Search for the cell housing the specified text and yield its (x, y) center coordinate. 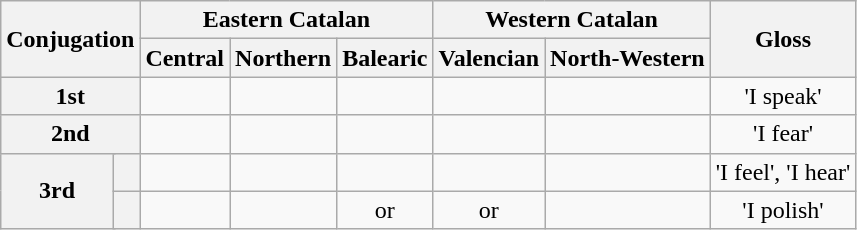
Conjugation (70, 39)
2nd (70, 134)
Northern (284, 58)
'I feel', 'I hear' (783, 172)
Valencian (489, 58)
3rd (58, 191)
1st (70, 96)
Gloss (783, 39)
Eastern Catalan (286, 20)
Central (185, 58)
Balearic (385, 58)
'I fear' (783, 134)
Western Catalan (572, 20)
'I polish' (783, 210)
'I speak' (783, 96)
North-Western (628, 58)
